From the cell containing the given text, extract its center point as (x, y) coordinate. 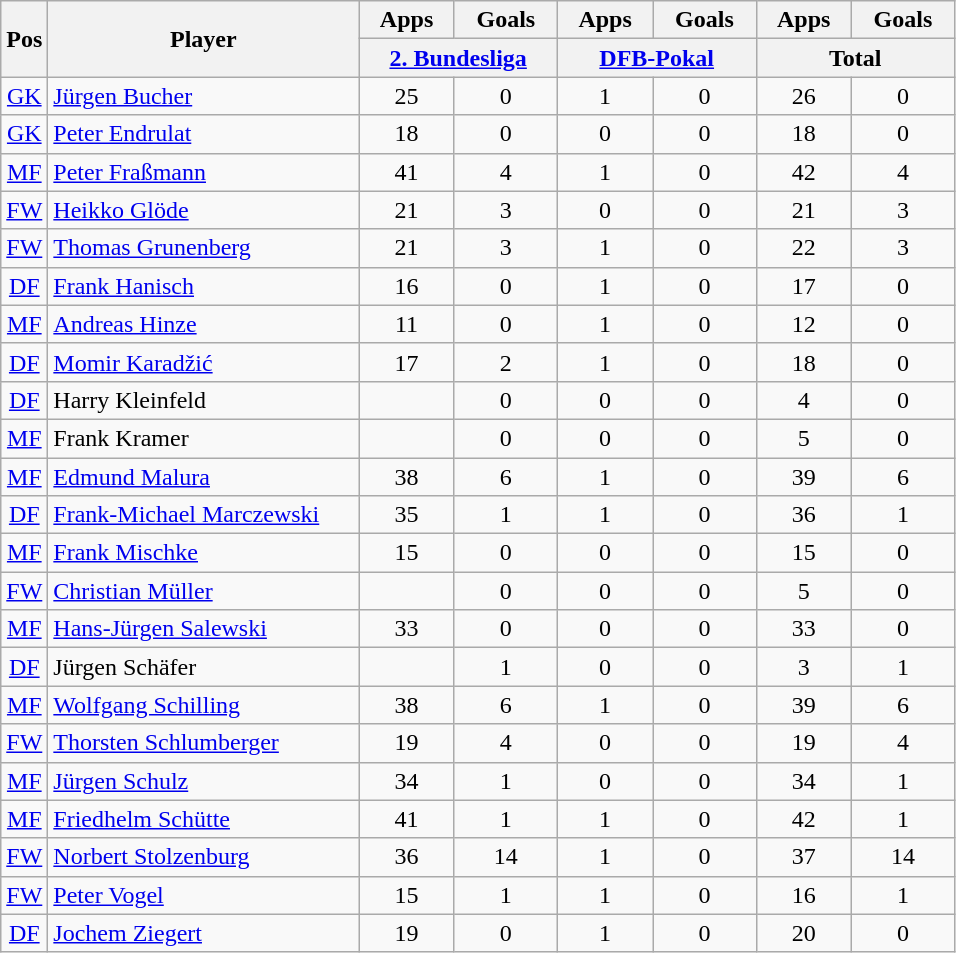
Total (856, 58)
Frank-Michael Marczewski (204, 515)
11 (406, 324)
Jochem Ziegert (204, 933)
12 (804, 324)
22 (804, 248)
Thorsten Schlumberger (204, 743)
35 (406, 515)
Hans-Jürgen Salewski (204, 629)
Edmund Malura (204, 477)
Frank Mischke (204, 553)
Peter Vogel (204, 895)
37 (804, 857)
25 (406, 96)
DFB-Pokal (656, 58)
Heikko Glöde (204, 210)
Peter Fraßmann (204, 172)
Jürgen Schäfer (204, 667)
Player (204, 39)
2 (506, 362)
Pos (24, 39)
Jürgen Schulz (204, 781)
20 (804, 933)
Harry Kleinfeld (204, 400)
Frank Hanisch (204, 286)
Frank Kramer (204, 438)
Andreas Hinze (204, 324)
Peter Endrulat (204, 134)
26 (804, 96)
Friedhelm Schütte (204, 819)
Wolfgang Schilling (204, 705)
Norbert Stolzenburg (204, 857)
Christian Müller (204, 591)
2. Bundesliga (458, 58)
Jürgen Bucher (204, 96)
Thomas Grunenberg (204, 248)
Momir Karadžić (204, 362)
